Find where the given text appears and provide that cell's center as (x, y) coordinate. 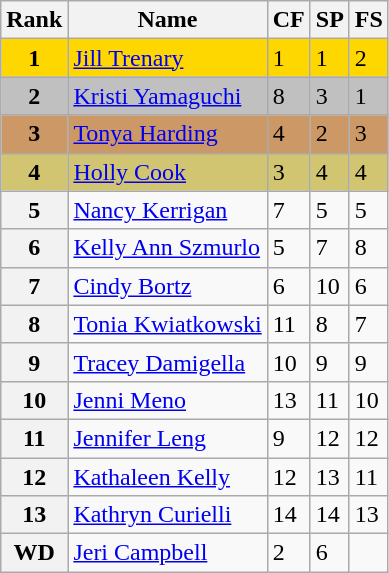
FS (368, 20)
WD (34, 553)
Kathaleen Kelly (168, 477)
Nancy Kerrigan (168, 210)
Holly Cook (168, 172)
Rank (34, 20)
Jenni Meno (168, 400)
Kelly Ann Szmurlo (168, 248)
CF (288, 20)
SP (330, 20)
Kristi Yamaguchi (168, 96)
Name (168, 20)
Kathryn Curielli (168, 515)
Tonya Harding (168, 134)
Jennifer Leng (168, 438)
Jill Trenary (168, 58)
Jeri Campbell (168, 553)
Cindy Bortz (168, 286)
Tonia Kwiatkowski (168, 324)
Tracey Damigella (168, 362)
